For the text-containing cell, return its midpoint in [x, y] coordinate format. 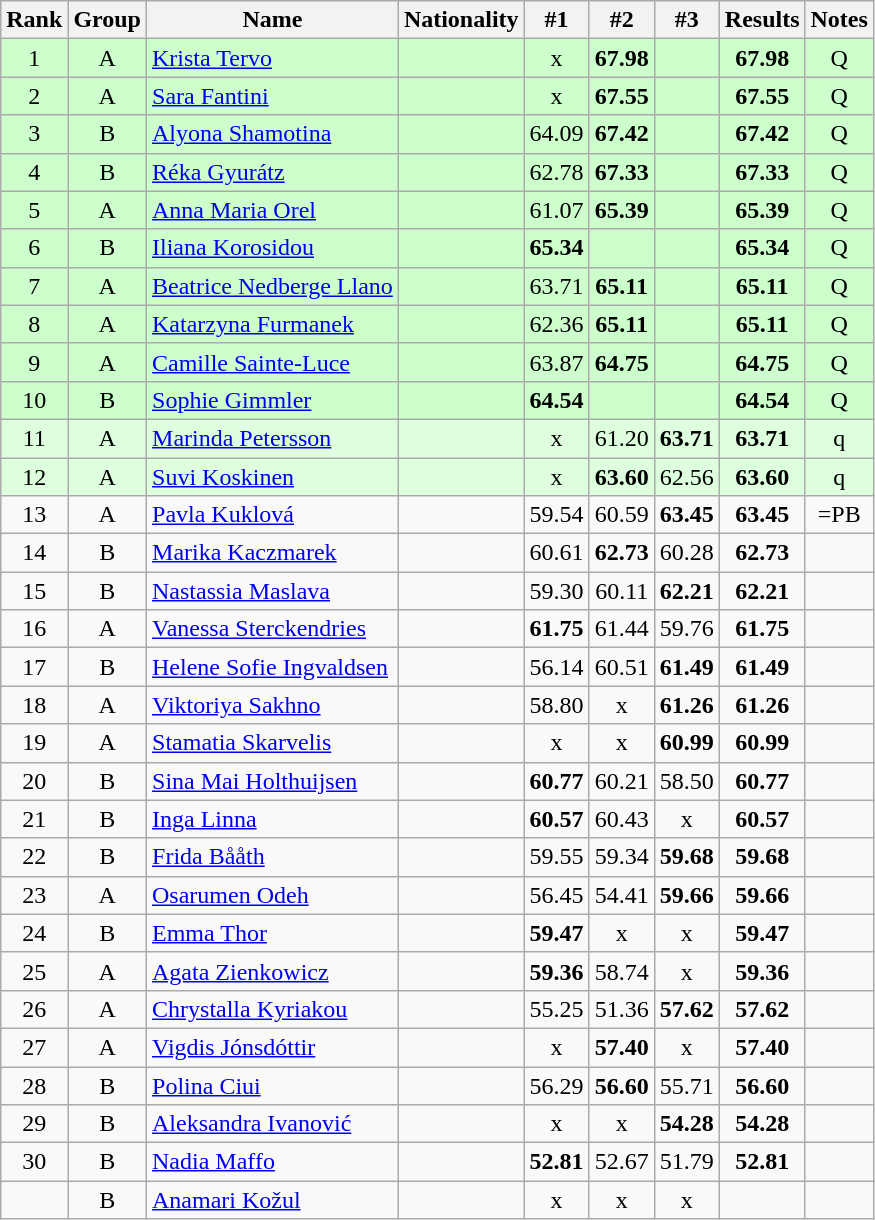
Iliana Korosidou [273, 248]
Nadia Maffo [273, 1162]
15 [34, 591]
51.79 [686, 1162]
=PB [839, 515]
58.74 [622, 971]
Name [273, 20]
8 [34, 324]
Anna Maria Orel [273, 210]
Polina Ciui [273, 1085]
Camille Sainte-Luce [273, 362]
60.61 [556, 553]
64.09 [556, 134]
61.20 [622, 438]
Sara Fantini [273, 96]
Pavla Kuklová [273, 515]
60.59 [622, 515]
24 [34, 933]
Viktoriya Sakhno [273, 705]
3 [34, 134]
12 [34, 477]
55.71 [686, 1085]
6 [34, 248]
Chrystalla Kyriakou [273, 1009]
17 [34, 667]
Notes [839, 20]
60.21 [622, 781]
Stamatia Skarvelis [273, 743]
58.80 [556, 705]
63.87 [556, 362]
60.51 [622, 667]
Inga Linna [273, 819]
Nationality [461, 20]
Rank [34, 20]
61.07 [556, 210]
Marika Kaczmarek [273, 553]
26 [34, 1009]
55.25 [556, 1009]
Results [762, 20]
14 [34, 553]
Aleksandra Ivanović [273, 1124]
9 [34, 362]
25 [34, 971]
Frida Bååth [273, 857]
60.43 [622, 819]
60.11 [622, 591]
20 [34, 781]
Vanessa Sterckendries [273, 629]
Krista Tervo [273, 58]
22 [34, 857]
51.36 [622, 1009]
62.36 [556, 324]
30 [34, 1162]
59.30 [556, 591]
27 [34, 1047]
16 [34, 629]
59.54 [556, 515]
1 [34, 58]
58.50 [686, 781]
Helene Sofie Ingvaldsen [273, 667]
Suvi Koskinen [273, 477]
11 [34, 438]
Emma Thor [273, 933]
Katarzyna Furmanek [273, 324]
Réka Gyurátz [273, 172]
Nastassia Maslava [273, 591]
Anamari Kožul [273, 1200]
#1 [556, 20]
7 [34, 286]
59.55 [556, 857]
4 [34, 172]
28 [34, 1085]
52.67 [622, 1162]
54.41 [622, 895]
Alyona Shamotina [273, 134]
5 [34, 210]
#2 [622, 20]
29 [34, 1124]
19 [34, 743]
Sina Mai Holthuijsen [273, 781]
21 [34, 819]
2 [34, 96]
56.45 [556, 895]
Marinda Petersson [273, 438]
59.76 [686, 629]
56.14 [556, 667]
10 [34, 400]
13 [34, 515]
61.44 [622, 629]
23 [34, 895]
Sophie Gimmler [273, 400]
Agata Zienkowicz [273, 971]
Vigdis Jónsdóttir [273, 1047]
62.78 [556, 172]
62.56 [686, 477]
Osarumen Odeh [273, 895]
60.28 [686, 553]
Beatrice Nedberge Llano [273, 286]
56.29 [556, 1085]
59.34 [622, 857]
Group [108, 20]
18 [34, 705]
#3 [686, 20]
